Search for the cell housing the specified text and yield its [x, y] center coordinate. 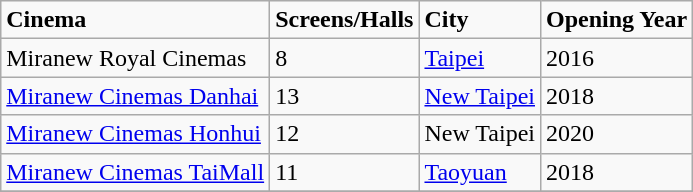
Screens/Halls [344, 20]
11 [344, 172]
2016 [617, 58]
Cinema [136, 20]
13 [344, 96]
Miranew Royal Cinemas [136, 58]
Taoyuan [480, 172]
City [480, 20]
Miranew Cinemas TaiMall [136, 172]
2020 [617, 134]
Miranew Cinemas Danhai [136, 96]
12 [344, 134]
8 [344, 58]
Miranew Cinemas Honhui [136, 134]
Opening Year [617, 20]
Taipei [480, 58]
